Find where the given text appears and provide that cell's center as (X, Y) coordinate. 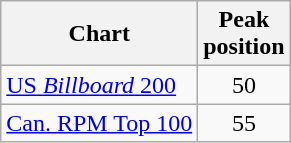
Chart (100, 34)
US Billboard 200 (100, 85)
Peakposition (244, 34)
55 (244, 123)
Can. RPM Top 100 (100, 123)
50 (244, 85)
